Return [X, Y] of the center of cell containing provided text 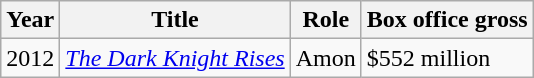
Year [30, 20]
Role [326, 20]
2012 [30, 58]
Amon [326, 58]
$552 million [447, 58]
Box office gross [447, 20]
The Dark Knight Rises [175, 58]
Title [175, 20]
